Capture the cell that displays the provided text and extract its [x, y] central coordinate. 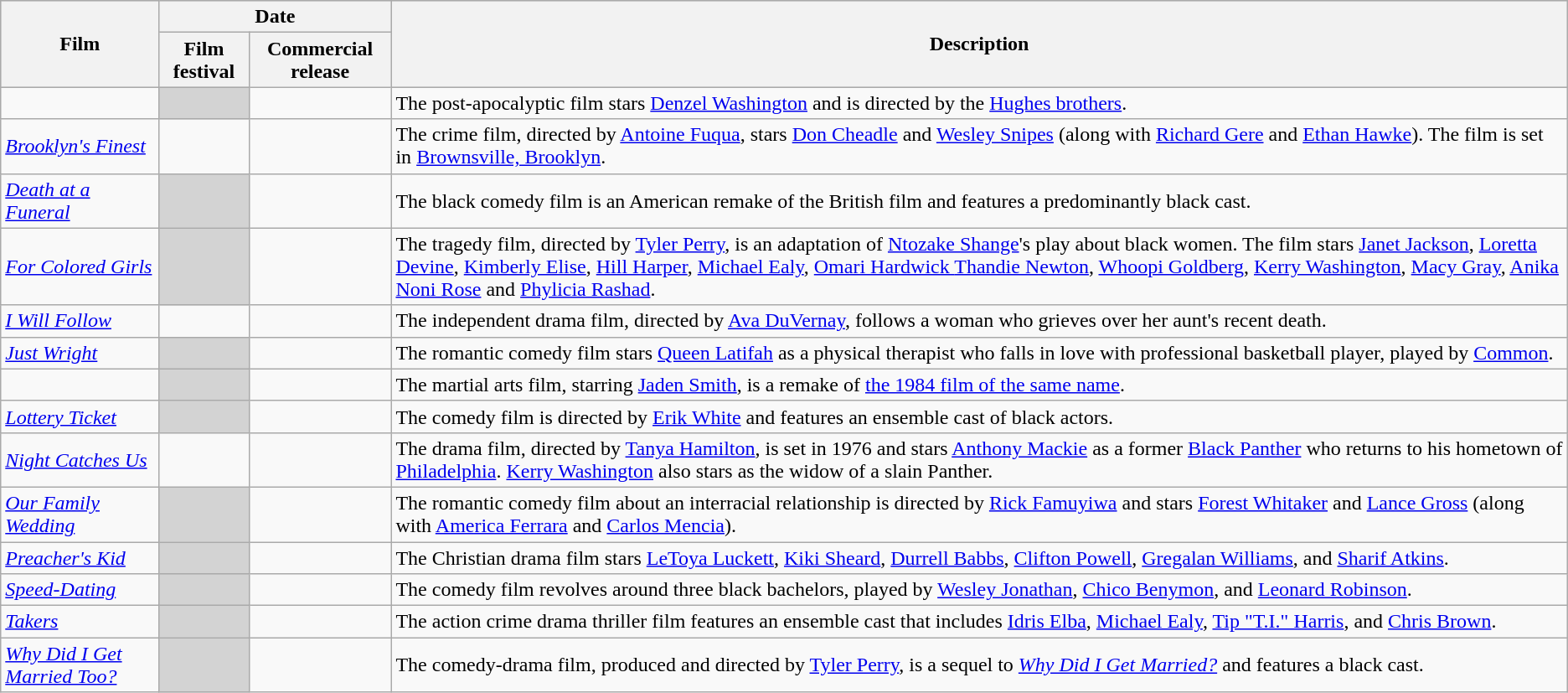
Our Family Wedding [80, 515]
Death at a Funeral [80, 201]
The black comedy film is an American remake of the British film and features a predominantly black cast. [979, 201]
The comedy-drama film, produced and directed by Tyler Perry, is a sequel to Why Did I Get Married? and features a black cast. [979, 665]
The independent drama film, directed by Ava DuVernay, follows a woman who grieves over her aunt's recent death. [979, 321]
Commercial release [320, 60]
The comedy film revolves around three black bachelors, played by Wesley Jonathan, Chico Benymon, and Leonard Robinson. [979, 590]
Description [979, 44]
The action crime drama thriller film features an ensemble cast that includes Idris Elba, Michael Ealy, Tip "T.I." Harris, and Chris Brown. [979, 622]
Lottery Ticket [80, 416]
The martial arts film, starring Jaden Smith, is a remake of the 1984 film of the same name. [979, 385]
Preacher's Kid [80, 557]
Brooklyn's Finest [80, 146]
Why Did I Get Married Too? [80, 665]
The romantic comedy film stars Queen Latifah as a physical therapist who falls in love with professional basketball player, played by Common. [979, 353]
Takers [80, 622]
The post-apocalyptic film stars Denzel Washington and is directed by the Hughes brothers. [979, 103]
Night Catches Us [80, 459]
The comedy film is directed by Erik White and features an ensemble cast of black actors. [979, 416]
I Will Follow [80, 321]
Date [275, 17]
Film [80, 44]
The Christian drama film stars LeToya Luckett, Kiki Sheard, Durrell Babbs, Clifton Powell, Gregalan Williams, and Sharif Atkins. [979, 557]
Speed-Dating [80, 590]
Film festival [204, 60]
For Colored Girls [80, 266]
Just Wright [80, 353]
